Search for the cell housing the specified text and yield its [x, y] center coordinate. 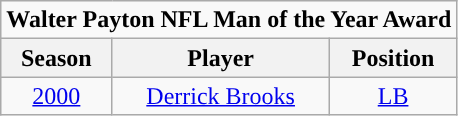
Position [393, 58]
2000 [56, 96]
Derrick Brooks [220, 96]
Season [56, 58]
LB [393, 96]
Player [220, 58]
Walter Payton NFL Man of the Year Award [229, 20]
